Return the [x, y] coordinate for the center point of the cell that contains the specified text.  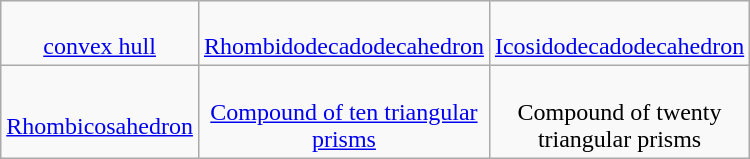
Rhombidodecadodecahedron [344, 34]
Compound of ten triangular prisms [344, 112]
Rhombicosahedron [100, 112]
Icosidodecadodecahedron [619, 34]
convex hull [100, 34]
Compound of twenty triangular prisms [619, 112]
